Capture the cell that displays the provided text and extract its (X, Y) central coordinate. 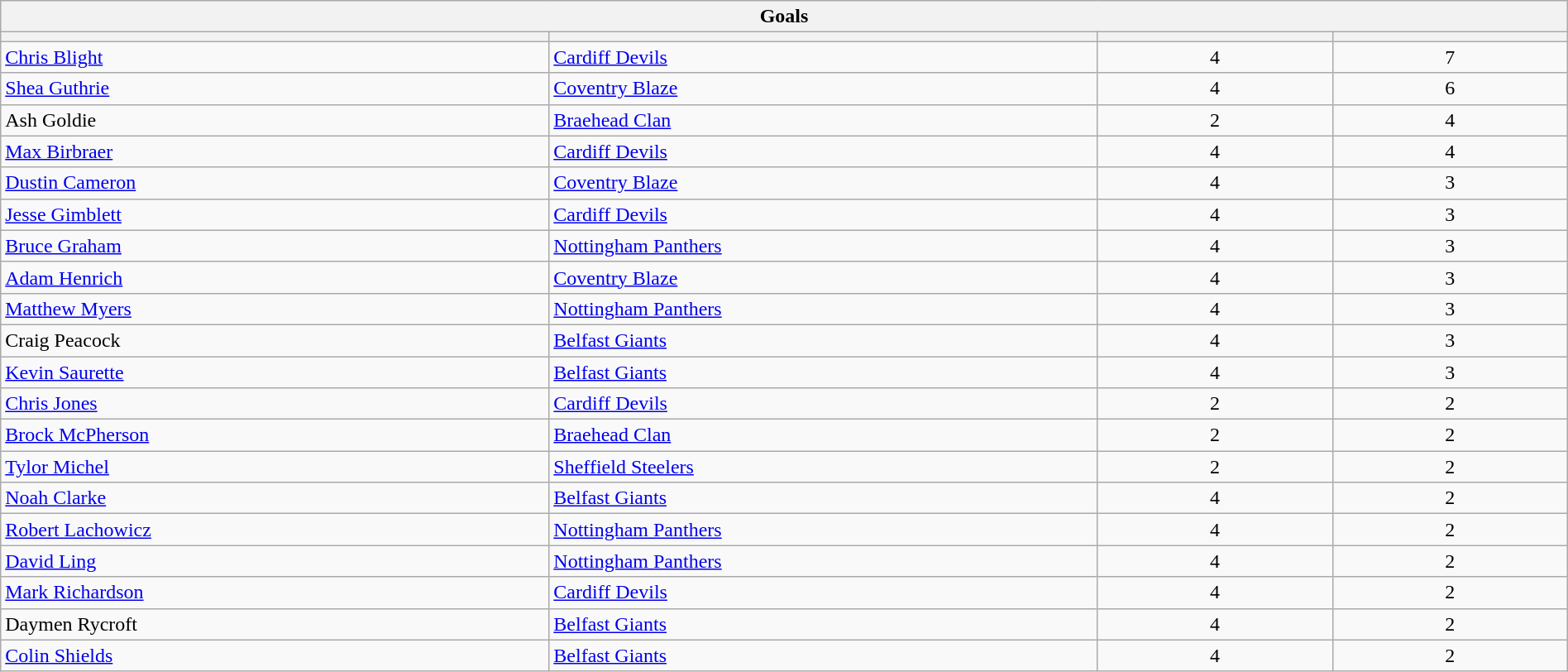
Jesse Gimblett (275, 214)
Sheffield Steelers (824, 467)
Chris Blight (275, 57)
Goals (784, 17)
Chris Jones (275, 404)
7 (1450, 57)
Ash Goldie (275, 120)
Shea Guthrie (275, 89)
Noah Clarke (275, 498)
Kevin Saurette (275, 372)
Craig Peacock (275, 340)
David Ling (275, 561)
Daymen Rycroft (275, 624)
Tylor Michel (275, 467)
6 (1450, 89)
Dustin Cameron (275, 183)
Bruce Graham (275, 246)
Colin Shields (275, 655)
Matthew Myers (275, 309)
Robert Lachowicz (275, 530)
Mark Richardson (275, 593)
Max Birbraer (275, 151)
Adam Henrich (275, 277)
Brock McPherson (275, 435)
